Return the (x, y) coordinate for the center point of the cell that contains the specified text.  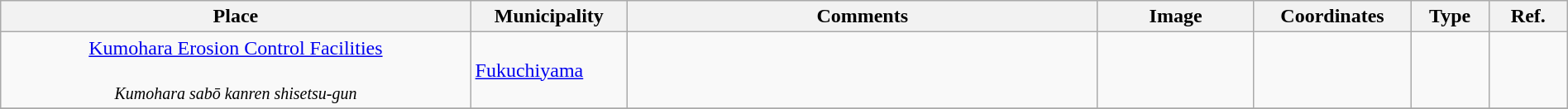
Comments (863, 17)
Coordinates (1331, 17)
Kumohara Erosion Control FacilitiesKumohara sabō kanren shisetsu-gun (236, 70)
Fukuchiyama (549, 70)
Place (236, 17)
Municipality (549, 17)
Type (1451, 17)
Image (1176, 17)
Ref. (1528, 17)
